From the cell containing the given text, extract its center point as (X, Y) coordinate. 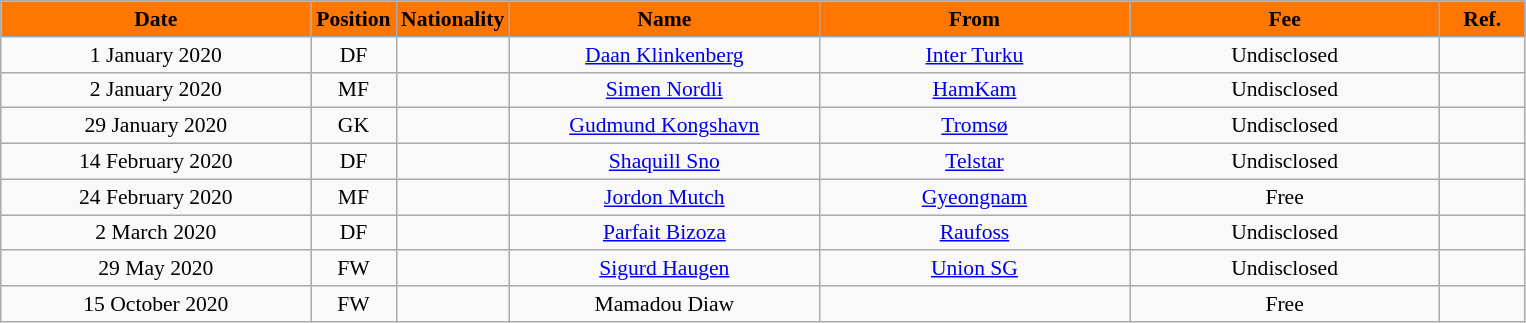
29 January 2020 (156, 126)
Fee (1285, 19)
Sigurd Haugen (664, 269)
Telstar (974, 162)
24 February 2020 (156, 197)
1 January 2020 (156, 55)
Ref. (1482, 19)
Simen Nordli (664, 90)
Gyeongnam (974, 197)
Shaquill Sno (664, 162)
2 January 2020 (156, 90)
GK (354, 126)
From (974, 19)
29 May 2020 (156, 269)
Parfait Bizoza (664, 233)
Tromsø (974, 126)
Gudmund Kongshavn (664, 126)
Raufoss (974, 233)
Inter Turku (974, 55)
2 March 2020 (156, 233)
Position (354, 19)
Jordon Mutch (664, 197)
Mamadou Diaw (664, 304)
Daan Klinkenberg (664, 55)
15 October 2020 (156, 304)
14 February 2020 (156, 162)
Union SG (974, 269)
HamKam (974, 90)
Nationality (452, 19)
Name (664, 19)
Date (156, 19)
